Return [x, y] of the center of cell containing provided text 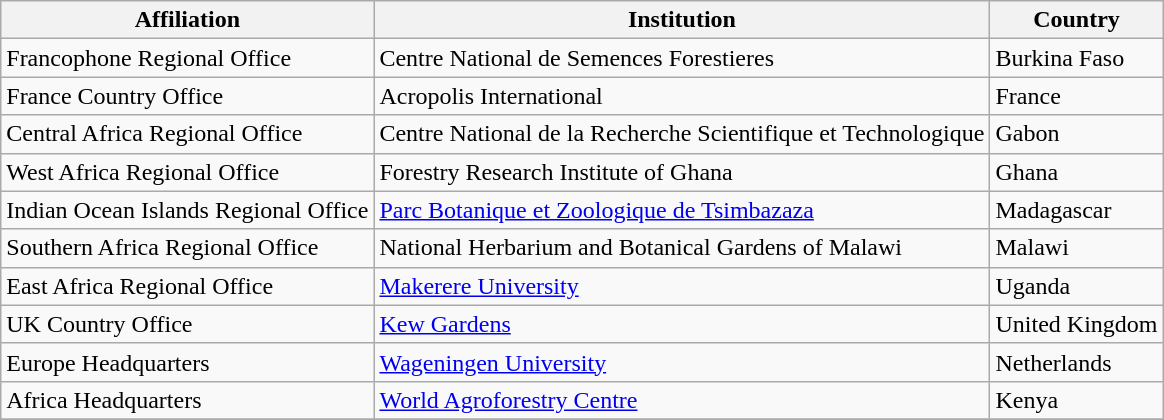
Affiliation [188, 20]
Ghana [1076, 172]
Gabon [1076, 134]
Parc Botanique et Zoologique de Tsimbazaza [682, 210]
France Country Office [188, 96]
Wageningen University [682, 362]
Central Africa Regional Office [188, 134]
Malawi [1076, 248]
West Africa Regional Office [188, 172]
UK Country Office [188, 324]
Kew Gardens [682, 324]
Centre National de Semences Forestieres [682, 58]
Madagascar [1076, 210]
National Herbarium and Botanical Gardens of Malawi [682, 248]
United Kingdom [1076, 324]
Centre National de la Recherche Scientifique et Technologique [682, 134]
Francophone Regional Office [188, 58]
France [1076, 96]
Institution [682, 20]
World Agroforestry Centre [682, 400]
Acropolis International [682, 96]
Indian Ocean Islands Regional Office [188, 210]
Netherlands [1076, 362]
Africa Headquarters [188, 400]
Country [1076, 20]
Kenya [1076, 400]
Europe Headquarters [188, 362]
Southern Africa Regional Office [188, 248]
Makerere University [682, 286]
Forestry Research Institute of Ghana [682, 172]
Uganda [1076, 286]
Burkina Faso [1076, 58]
East Africa Regional Office [188, 286]
